Output the (X, Y) coordinate of the center of the cell containing the given text.  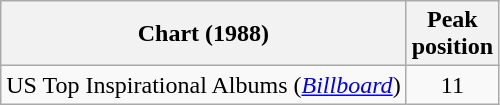
US Top Inspirational Albums (Billboard) (204, 85)
Peakposition (452, 34)
11 (452, 85)
Chart (1988) (204, 34)
